Extract the (x, y) coordinate from the center of the cell holding the provided text.  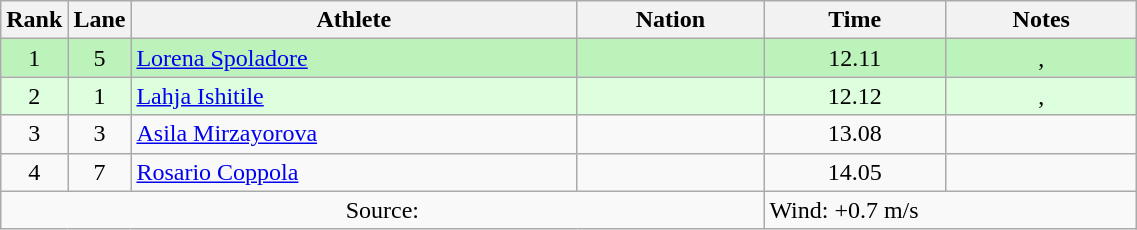
5 (100, 58)
Rank (34, 20)
Lorena Spoladore (354, 58)
Lane (100, 20)
14.05 (855, 172)
Time (855, 20)
13.08 (855, 134)
Asila Mirzayorova (354, 134)
Lahja Ishitile (354, 96)
12.11 (855, 58)
2 (34, 96)
Athlete (354, 20)
Rosario Coppola (354, 172)
Notes (1042, 20)
Source: (382, 210)
7 (100, 172)
Wind: +0.7 m/s (950, 210)
12.12 (855, 96)
4 (34, 172)
Nation (670, 20)
